For the text-containing cell, return its midpoint in (X, Y) coordinate format. 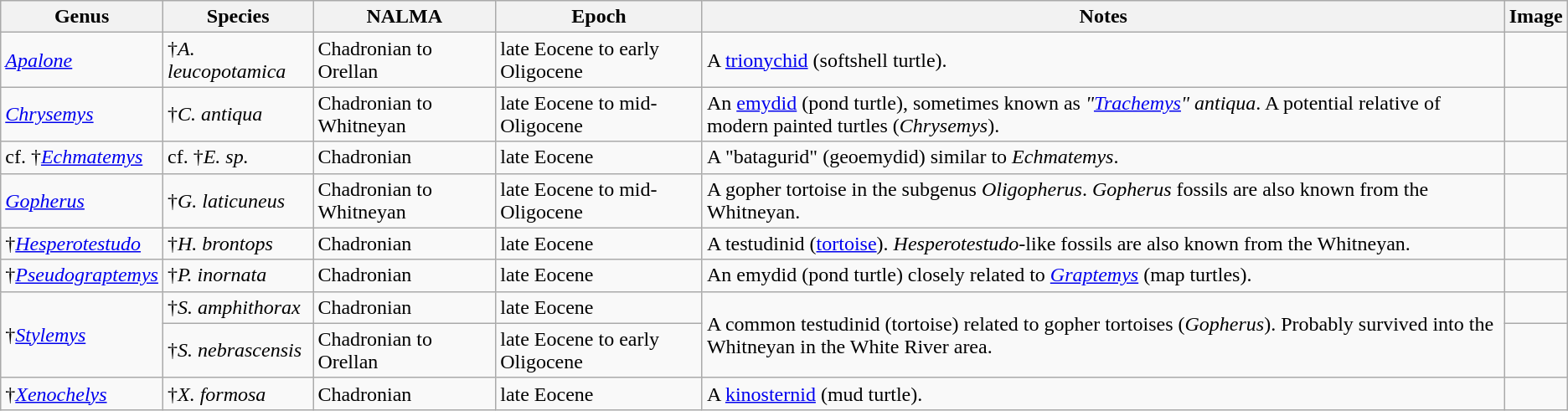
NALMA (405, 17)
Apalone (82, 60)
A trionychid (softshell turtle). (1103, 60)
†P. inornata (238, 275)
cf. †Echmatemys (82, 157)
A common testudinid (tortoise) related to gopher tortoises (Gopherus). Probably survived into the Whitneyan in the White River area. (1103, 335)
Image (1536, 17)
A gopher tortoise in the subgenus Oligopherus. Gopherus fossils are also known from the Whitneyan. (1103, 201)
Species (238, 17)
†Stylemys (82, 335)
An emydid (pond turtle), sometimes known as "Trachemys" antiqua. A potential relative of modern painted turtles (Chrysemys). (1103, 114)
†C. antiqua (238, 114)
†S. amphithorax (238, 307)
†Xenochelys (82, 393)
Genus (82, 17)
†G. laticuneus (238, 201)
†Pseudograptemys (82, 275)
†H. brontops (238, 244)
†Hesperotestudo (82, 244)
Gopherus (82, 201)
†X. formosa (238, 393)
Notes (1103, 17)
Chrysemys (82, 114)
A kinosternid (mud turtle). (1103, 393)
A testudinid (tortoise). Hesperotestudo-like fossils are also known from the Whitneyan. (1103, 244)
†A. leucopotamica (238, 60)
cf. †E. sp. (238, 157)
A "batagurid" (geoemydid) similar to Echmatemys. (1103, 157)
Epoch (600, 17)
†S. nebrascensis (238, 350)
An emydid (pond turtle) closely related to Graptemys (map turtles). (1103, 275)
